Search for the cell housing the specified text and yield its [X, Y] center coordinate. 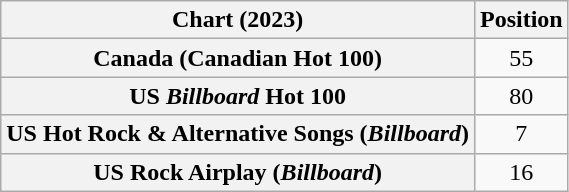
US Hot Rock & Alternative Songs (Billboard) [238, 134]
16 [521, 172]
55 [521, 58]
US Rock Airplay (Billboard) [238, 172]
Chart (2023) [238, 20]
Canada (Canadian Hot 100) [238, 58]
7 [521, 134]
80 [521, 96]
US Billboard Hot 100 [238, 96]
Position [521, 20]
